Output the [X, Y] coordinate of the center of the cell containing the given text.  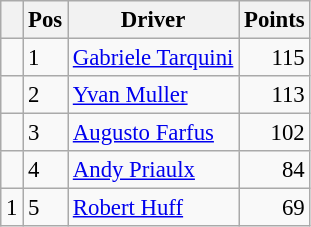
Pos [46, 20]
3 [46, 133]
84 [274, 170]
Robert Huff [154, 208]
Andy Priaulx [154, 170]
5 [46, 208]
Yvan Muller [154, 95]
4 [46, 170]
Gabriele Tarquini [154, 58]
102 [274, 133]
69 [274, 208]
115 [274, 58]
Driver [154, 20]
Points [274, 20]
113 [274, 95]
2 [46, 95]
Augusto Farfus [154, 133]
